Determine the (x, y) coordinate at the center of the cell enclosing the given text.  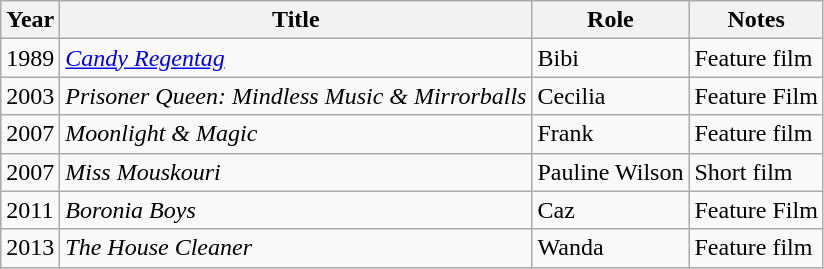
Title (296, 20)
Candy Regentag (296, 58)
Cecilia (610, 96)
Boronia Boys (296, 210)
2013 (30, 248)
Year (30, 20)
Pauline Wilson (610, 172)
Role (610, 20)
The House Cleaner (296, 248)
2011 (30, 210)
Moonlight & Magic (296, 134)
Prisoner Queen: Mindless Music & Mirrorballs (296, 96)
2003 (30, 96)
Frank (610, 134)
1989 (30, 58)
Caz (610, 210)
Wanda (610, 248)
Short film (756, 172)
Miss Mouskouri (296, 172)
Bibi (610, 58)
Notes (756, 20)
